Find where the given text appears and provide that cell's center as [x, y] coordinate. 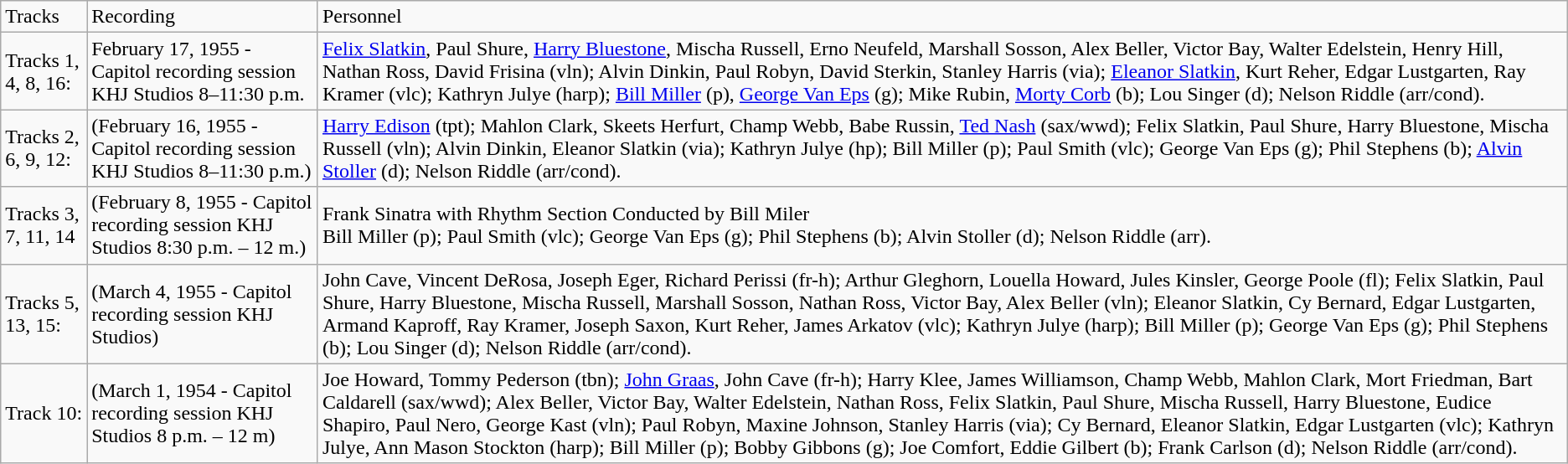
(March 1, 1954 - Capitol recording session KHJ Studios 8 p.m. – 12 m) [203, 414]
Tracks 5, 13, 15: [44, 313]
Tracks 3, 7, 11, 14 [44, 225]
Personnel [942, 17]
(February 16, 1955 - Capitol recording session KHJ Studios 8–11:30 p.m.) [203, 148]
(March 4, 1955 - Capitol recording session KHJ Studios) [203, 313]
(February 8, 1955 - Capitol recording session KHJ Studios 8:30 p.m. – 12 m.) [203, 225]
Tracks 2, 6, 9, 12: [44, 148]
Track 10: [44, 414]
Recording [203, 17]
February 17, 1955 - Capitol recording session KHJ Studios 8–11:30 p.m. [203, 71]
Tracks [44, 17]
Tracks 1, 4, 8, 16: [44, 71]
